Return (x, y) of the center of cell containing provided text 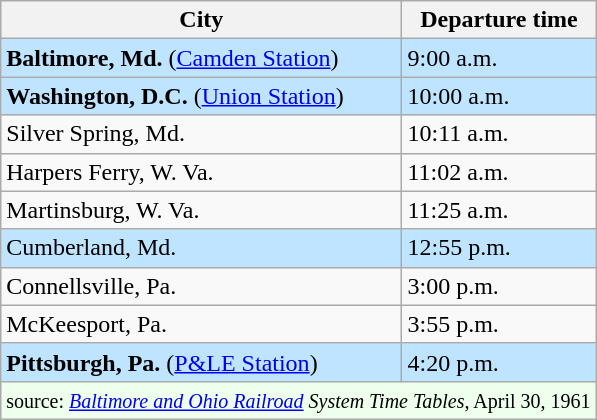
3:00 p.m. (499, 286)
9:00 a.m. (499, 58)
11:25 a.m. (499, 210)
4:20 p.m. (499, 362)
source: Baltimore and Ohio Railroad System Time Tables, April 30, 1961 (298, 400)
Harpers Ferry, W. Va. (202, 172)
Baltimore, Md. (Camden Station) (202, 58)
Martinsburg, W. Va. (202, 210)
Cumberland, Md. (202, 248)
Pittsburgh, Pa. (P&LE Station) (202, 362)
12:55 p.m. (499, 248)
Connellsville, Pa. (202, 286)
Departure time (499, 20)
3:55 p.m. (499, 324)
11:02 a.m. (499, 172)
Washington, D.C. (Union Station) (202, 96)
City (202, 20)
McKeesport, Pa. (202, 324)
10:11 a.m. (499, 134)
10:00 a.m. (499, 96)
Silver Spring, Md. (202, 134)
